Identify which cell holds the provided text, then report its [X, Y] central coordinate. 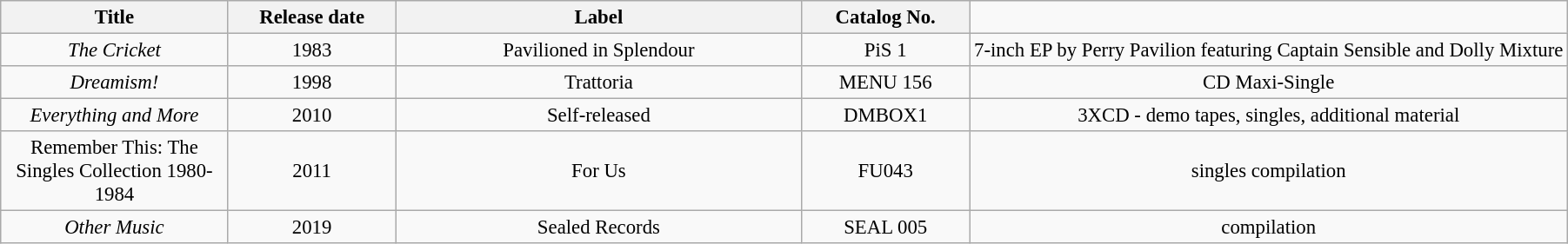
Everything and More [115, 115]
Other Music [115, 228]
Pavilioned in Splendour [598, 50]
The Cricket [115, 50]
Release date [311, 17]
Sealed Records [598, 228]
Remember This: The Singles Collection 1980-1984 [115, 171]
For Us [598, 171]
1983 [311, 50]
Self-released [598, 115]
Dreamism! [115, 82]
1998 [311, 82]
FU043 [885, 171]
2019 [311, 228]
PiS 1 [885, 50]
Label [598, 17]
Catalog No. [885, 17]
compilation [1269, 228]
CD Maxi-Single [1269, 82]
Title [115, 17]
SEAL 005 [885, 228]
2011 [311, 171]
7-inch EP by Perry Pavilion featuring Captain Sensible and Dolly Mixture [1269, 50]
DMBOX1 [885, 115]
Trattoria [598, 82]
2010 [311, 115]
3XCD - demo tapes, singles, additional material [1269, 115]
singles compilation [1269, 171]
MENU 156 [885, 82]
